Provide the [x, y] coordinate of the cell's center where the given text is located.  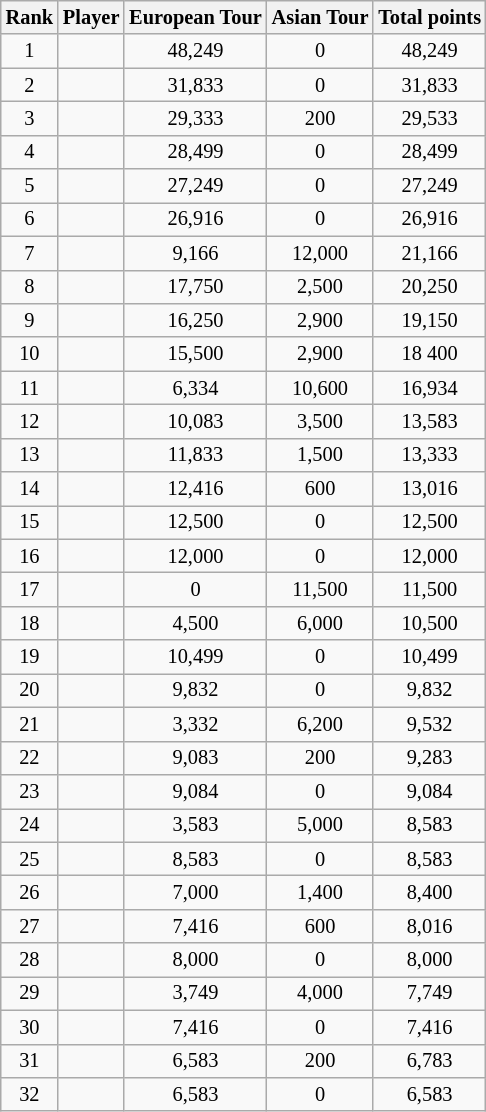
6,200 [320, 724]
4,000 [320, 993]
1,400 [320, 892]
13 [30, 455]
31 [30, 1061]
9 [30, 320]
32 [30, 1094]
12,416 [195, 489]
24 [30, 825]
15 [30, 522]
18 [30, 623]
13,016 [430, 489]
9,083 [195, 758]
7 [30, 253]
12 [30, 421]
16,250 [195, 320]
27 [30, 926]
11,833 [195, 455]
9,166 [195, 253]
8 [30, 287]
6 [30, 219]
4 [30, 152]
28 [30, 960]
17,750 [195, 287]
Player [91, 17]
26 [30, 892]
4,500 [195, 623]
European Tour [195, 17]
15,500 [195, 354]
5 [30, 186]
6,000 [320, 623]
29,533 [430, 118]
9,532 [430, 724]
20,250 [430, 287]
8,400 [430, 892]
9,283 [430, 758]
Rank [30, 17]
1 [30, 51]
21 [30, 724]
17 [30, 589]
1,500 [320, 455]
2 [30, 85]
3,583 [195, 825]
6,334 [195, 388]
18 400 [430, 354]
29,333 [195, 118]
21,166 [430, 253]
25 [30, 859]
19,150 [430, 320]
29 [30, 993]
11 [30, 388]
22 [30, 758]
23 [30, 791]
10,083 [195, 421]
3,332 [195, 724]
30 [30, 1027]
3,500 [320, 421]
10,500 [430, 623]
13,583 [430, 421]
3,749 [195, 993]
14 [30, 489]
16,934 [430, 388]
7,749 [430, 993]
20 [30, 690]
5,000 [320, 825]
10,600 [320, 388]
7,000 [195, 892]
16 [30, 556]
8,016 [430, 926]
Asian Tour [320, 17]
2,500 [320, 287]
3 [30, 118]
19 [30, 657]
10 [30, 354]
13,333 [430, 455]
Total points [430, 17]
6,783 [430, 1061]
